Locate the cell with the specified text and output its [X, Y] center coordinate. 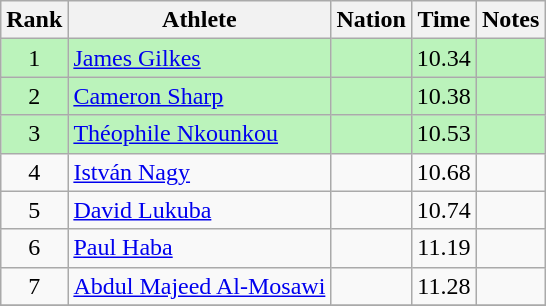
2 [34, 96]
Athlete [200, 20]
Abdul Majeed Al-Mosawi [200, 286]
4 [34, 172]
5 [34, 210]
10.38 [444, 96]
10.74 [444, 210]
Notes [510, 20]
Théophile Nkounkou [200, 134]
Time [444, 20]
11.19 [444, 248]
James Gilkes [200, 58]
Rank [34, 20]
10.68 [444, 172]
Cameron Sharp [200, 96]
David Lukuba [200, 210]
1 [34, 58]
Paul Haba [200, 248]
10.34 [444, 58]
Nation [371, 20]
6 [34, 248]
10.53 [444, 134]
3 [34, 134]
11.28 [444, 286]
István Nagy [200, 172]
7 [34, 286]
